Identify which cell holds the provided text, then report its [X, Y] central coordinate. 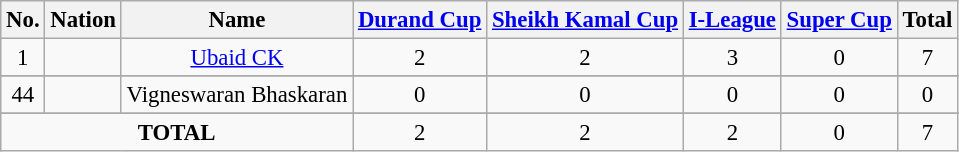
Ubaid CK [236, 58]
Total [927, 20]
Super Cup [839, 20]
Durand Cup [420, 20]
1 [23, 58]
No. [23, 20]
Name [236, 20]
Nation [83, 20]
44 [23, 95]
I-League [732, 20]
3 [732, 58]
Vigneswaran Bhaskaran [236, 95]
Sheikh Kamal Cup [586, 20]
TOTAL [177, 133]
